For the text-containing cell, return its midpoint in [X, Y] coordinate format. 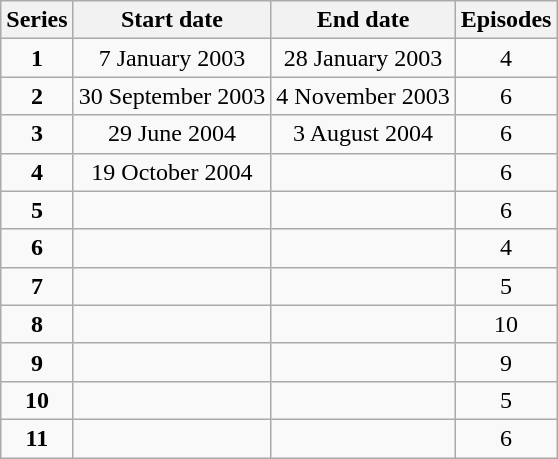
30 September 2003 [172, 96]
Start date [172, 20]
1 [37, 58]
3 August 2004 [363, 134]
End date [363, 20]
28 January 2003 [363, 58]
4 November 2003 [363, 96]
3 [37, 134]
7 January 2003 [172, 58]
8 [37, 324]
Episodes [506, 20]
2 [37, 96]
11 [37, 438]
29 June 2004 [172, 134]
7 [37, 286]
19 October 2004 [172, 172]
Series [37, 20]
